Return the [X, Y] coordinate for the center point of the cell that contains the specified text.  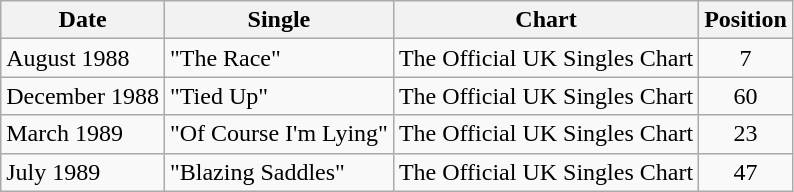
Position [746, 20]
Single [278, 20]
July 1989 [83, 172]
December 1988 [83, 96]
23 [746, 134]
"Tied Up" [278, 96]
60 [746, 96]
7 [746, 58]
"The Race" [278, 58]
Date [83, 20]
March 1989 [83, 134]
"Blazing Saddles" [278, 172]
Chart [546, 20]
47 [746, 172]
"Of Course I'm Lying" [278, 134]
August 1988 [83, 58]
